Identify which cell holds the provided text, then report its (x, y) central coordinate. 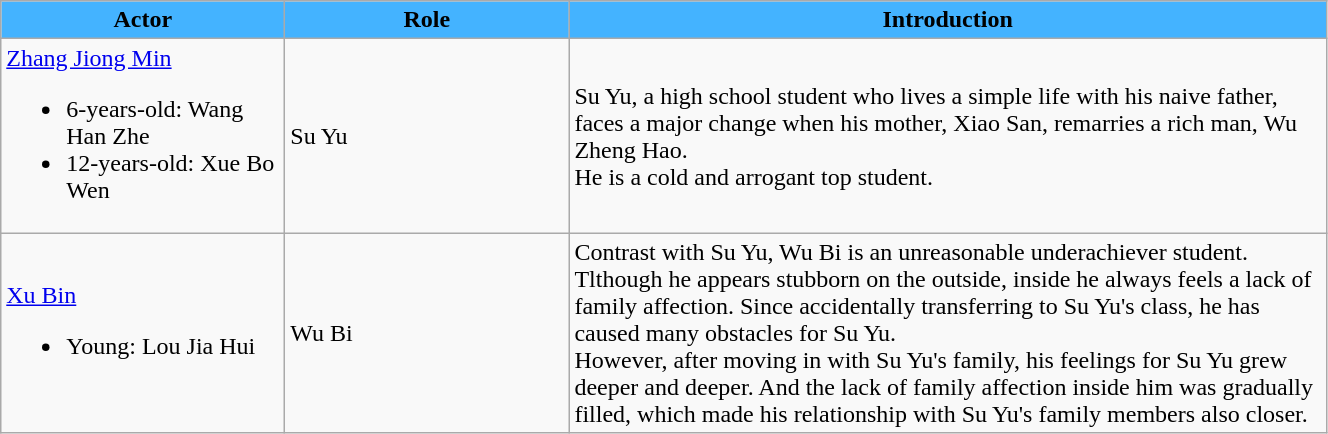
Xu BinYoung: Lou Jia Hui (143, 333)
Su Yu (427, 136)
Actor (143, 20)
Wu Bi (427, 333)
Introduction (948, 20)
Zhang Jiong Min6-years-old: Wang Han Zhe12-years-old: Xue Bo Wen (143, 136)
Role (427, 20)
